Return [x, y] of the center of cell containing provided text 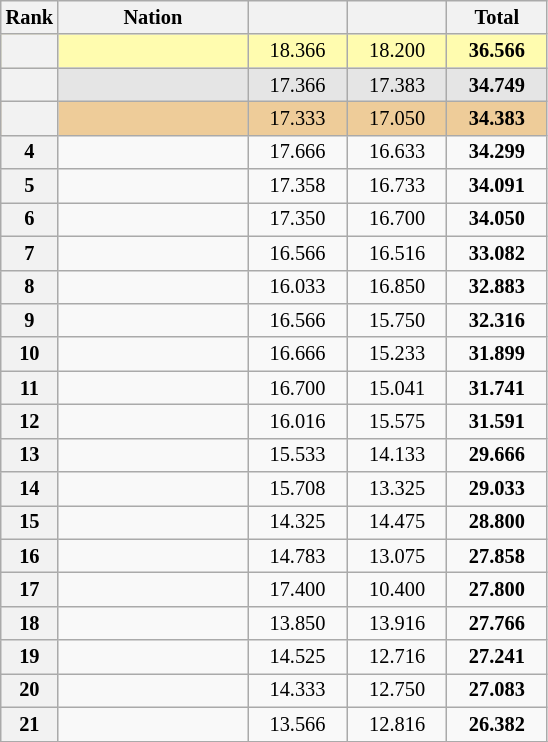
17.350 [298, 219]
17.366 [298, 85]
13.325 [397, 489]
15.708 [298, 489]
16.516 [397, 253]
34.749 [497, 85]
14.525 [298, 657]
27.858 [497, 556]
16.850 [397, 287]
18.366 [298, 51]
15.041 [397, 388]
12.816 [397, 724]
13.850 [298, 623]
17 [30, 589]
16.633 [397, 152]
27.083 [497, 690]
11 [30, 388]
17.666 [298, 152]
17.383 [397, 85]
10.400 [397, 589]
13.916 [397, 623]
16.733 [397, 186]
20 [30, 690]
13.566 [298, 724]
6 [30, 219]
34.091 [497, 186]
14 [30, 489]
17.050 [397, 118]
31.741 [497, 388]
21 [30, 724]
15 [30, 522]
Total [497, 17]
28.800 [497, 522]
14.475 [397, 522]
18 [30, 623]
31.591 [497, 421]
Rank [30, 17]
14.783 [298, 556]
19 [30, 657]
12 [30, 421]
16.666 [298, 354]
29.666 [497, 455]
12.716 [397, 657]
29.033 [497, 489]
15.233 [397, 354]
14.325 [298, 522]
17.333 [298, 118]
15.533 [298, 455]
32.316 [497, 320]
14.333 [298, 690]
10 [30, 354]
9 [30, 320]
34.050 [497, 219]
34.383 [497, 118]
15.575 [397, 421]
12.750 [397, 690]
16.016 [298, 421]
31.899 [497, 354]
27.800 [497, 589]
16.033 [298, 287]
Nation [153, 17]
36.566 [497, 51]
18.200 [397, 51]
34.299 [497, 152]
13.075 [397, 556]
26.382 [497, 724]
16 [30, 556]
8 [30, 287]
33.082 [497, 253]
27.766 [497, 623]
4 [30, 152]
17.400 [298, 589]
13 [30, 455]
7 [30, 253]
27.241 [497, 657]
17.358 [298, 186]
14.133 [397, 455]
32.883 [497, 287]
5 [30, 186]
15.750 [397, 320]
